Extract the [x, y] coordinate from the center of the cell holding the provided text.  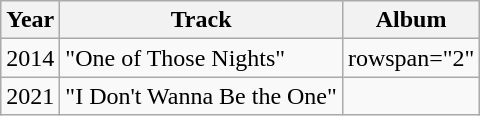
"I Don't Wanna Be the One" [202, 96]
Album [411, 20]
rowspan="2" [411, 58]
Year [30, 20]
Track [202, 20]
2014 [30, 58]
"One of Those Nights" [202, 58]
2021 [30, 96]
